Locate the cell with the specified text and output its (x, y) center coordinate. 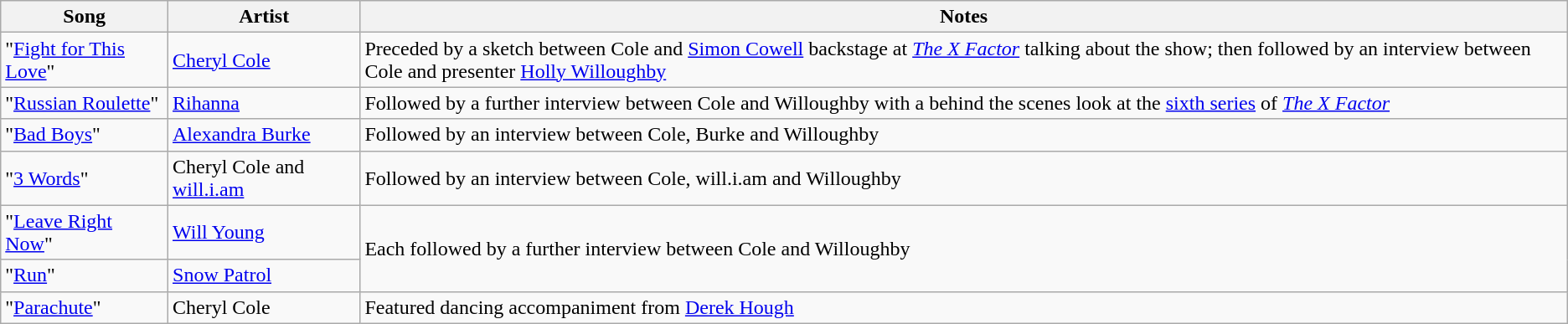
Alexandra Burke (265, 135)
Cheryl Cole and will.i.am (265, 177)
"Parachute" (85, 307)
"Run" (85, 275)
Followed by an interview between Cole, will.i.am and Willoughby (963, 177)
Rihanna (265, 103)
Artist (265, 17)
"Russian Roulette" (85, 103)
Notes (963, 17)
Song (85, 17)
"3 Words" (85, 177)
Followed by a further interview between Cole and Willoughby with a behind the scenes look at the sixth series of The X Factor (963, 103)
Each followed by a further interview between Cole and Willoughby (963, 248)
"Bad Boys" (85, 135)
Will Young (265, 233)
Snow Patrol (265, 275)
Featured dancing accompaniment from Derek Hough (963, 307)
"Leave Right Now" (85, 233)
Followed by an interview between Cole, Burke and Willoughby (963, 135)
"Fight for This Love" (85, 60)
